Detect which cell encompasses the target text, then output its (x, y) center coordinate. 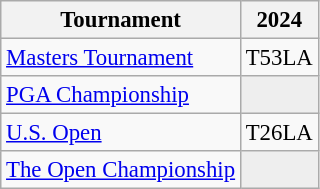
Masters Tournament (121, 58)
2024 (279, 20)
PGA Championship (121, 95)
T53LA (279, 58)
T26LA (279, 133)
The Open Championship (121, 170)
Tournament (121, 20)
U.S. Open (121, 133)
